Detect which cell encompasses the target text, then output its [X, Y] center coordinate. 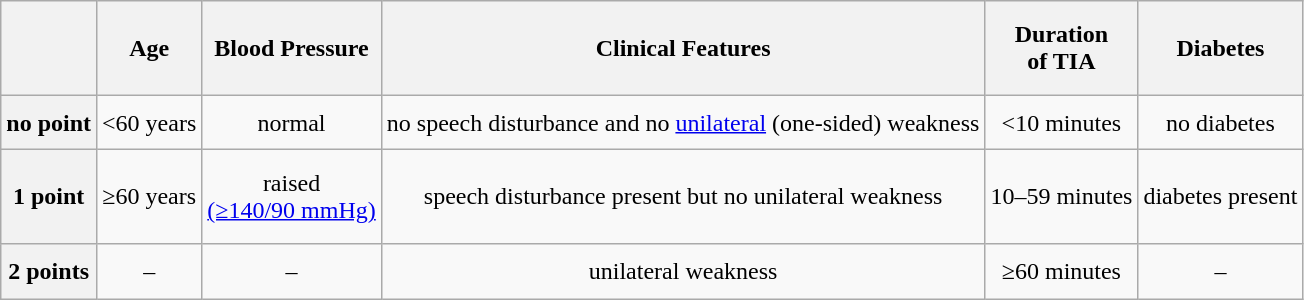
10–59 minutes [1062, 197]
Age [150, 48]
Clinical Features [683, 48]
speech disturbance present but no unilateral weakness [683, 197]
unilateral weakness [683, 272]
diabetes present [1220, 197]
2 points [49, 272]
Blood Pressure [292, 48]
no diabetes [1220, 122]
≥60 minutes [1062, 272]
≥60 years [150, 197]
no point [49, 122]
normal [292, 122]
Diabetes [1220, 48]
1 point [49, 197]
raised (≥140/90 mmHg) [292, 197]
<60 years [150, 122]
Duration of TIA [1062, 48]
<10 minutes [1062, 122]
no speech disturbance and no unilateral (one-sided) weakness [683, 122]
